Return [x, y] of the center of cell containing provided text 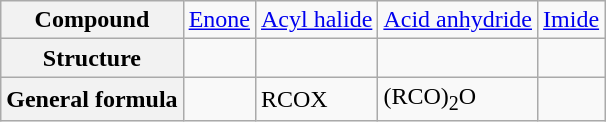
Structure [92, 58]
(RCO)2O [458, 99]
Acyl halide [316, 20]
RCOX [316, 99]
General formula [92, 99]
Imide [572, 20]
Acid anhydride [458, 20]
Compound [92, 20]
Enone [219, 20]
